Locate the cell with the specified text and output its (X, Y) center coordinate. 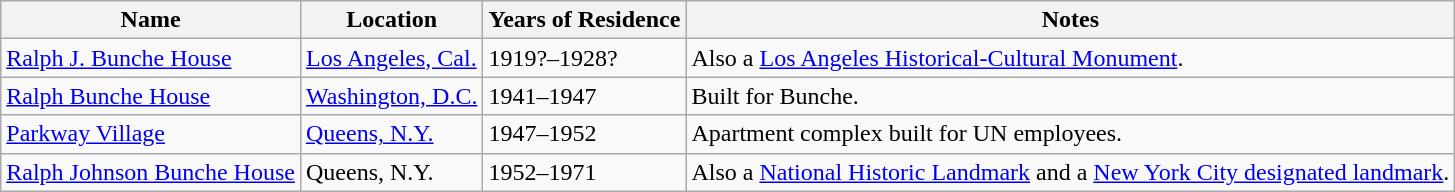
Ralph J. Bunche House (151, 58)
Also a National Historic Landmark and a New York City designated landmark. (1070, 172)
Los Angeles, Cal. (391, 58)
Notes (1070, 20)
1947–1952 (584, 134)
Built for Bunche. (1070, 96)
Washington, D.C. (391, 96)
Years of Residence (584, 20)
1919?–1928? (584, 58)
1952–1971 (584, 172)
Name (151, 20)
Also a Los Angeles Historical-Cultural Monument. (1070, 58)
Apartment complex built for UN employees. (1070, 134)
Ralph Johnson Bunche House (151, 172)
Parkway Village (151, 134)
Ralph Bunche House (151, 96)
1941–1947 (584, 96)
Location (391, 20)
